Provide the [X, Y] coordinate of the cell's center where the given text is located.  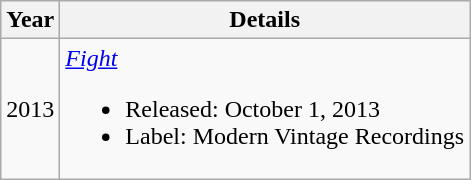
Details [265, 20]
FightReleased: October 1, 2013Label: Modern Vintage Recordings [265, 109]
2013 [30, 109]
Year [30, 20]
